Capture the cell that displays the provided text and extract its [x, y] central coordinate. 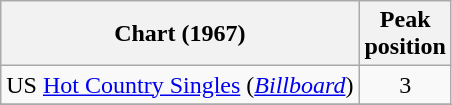
US Hot Country Singles (Billboard) [180, 85]
Peakposition [405, 34]
3 [405, 85]
Chart (1967) [180, 34]
